Identify which cell holds the provided text, then report its [x, y] central coordinate. 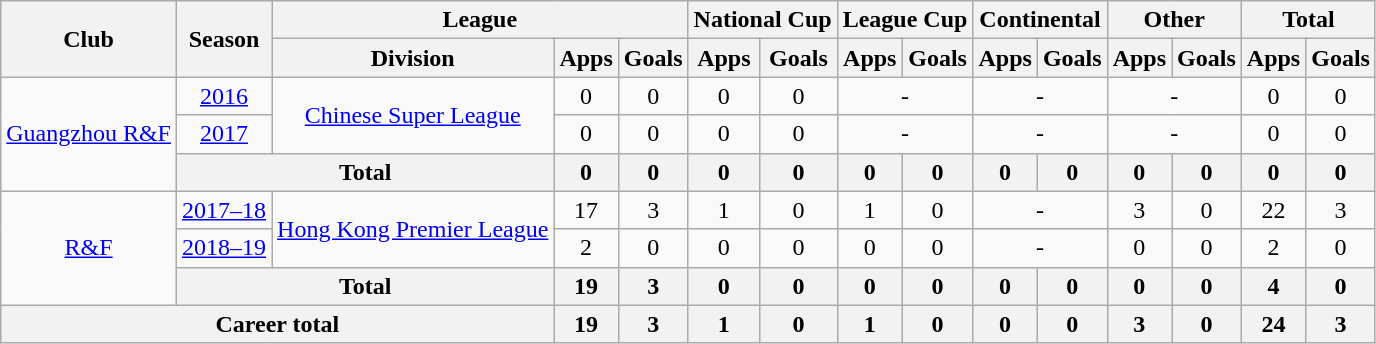
Career total [278, 324]
2017 [224, 134]
League Cup [905, 20]
Other [1174, 20]
Continental [1040, 20]
2018–19 [224, 248]
22 [1273, 210]
2017–18 [224, 210]
24 [1273, 324]
4 [1273, 286]
National Cup [762, 20]
League [480, 20]
Hong Kong Premier League [413, 229]
Club [89, 39]
R&F [89, 248]
17 [586, 210]
2016 [224, 96]
Season [224, 39]
Guangzhou R&F [89, 134]
Division [413, 58]
Chinese Super League [413, 115]
